Determine the [x, y] coordinate at the center of the cell enclosing the given text.  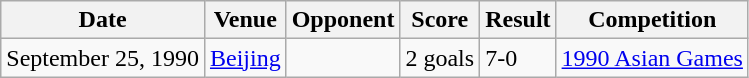
1990 Asian Games [652, 58]
September 25, 1990 [103, 58]
Result [518, 20]
Date [103, 20]
Beijing [245, 58]
2 goals [440, 58]
Venue [245, 20]
Score [440, 20]
Opponent [343, 20]
7-0 [518, 58]
Competition [652, 20]
